For the text-containing cell, return its midpoint in [x, y] coordinate format. 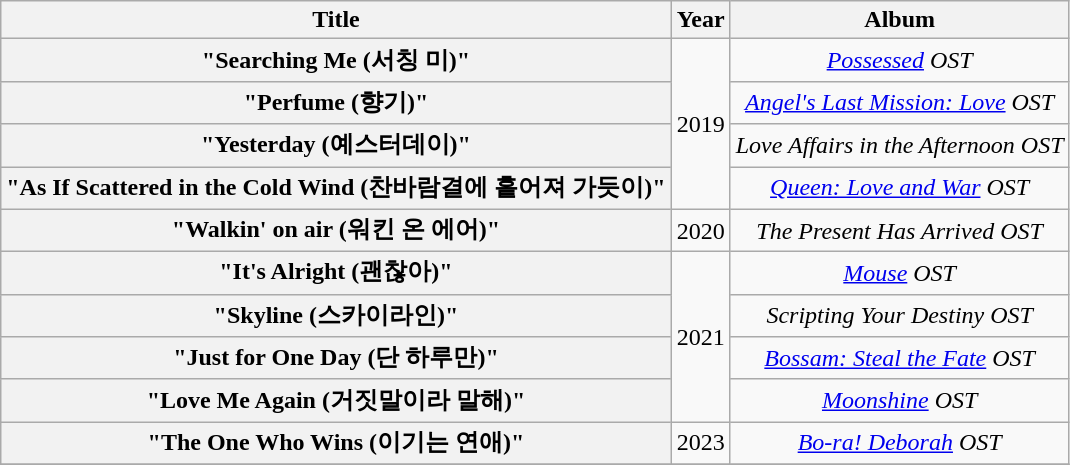
"Just for One Day (단 하루만)" [336, 358]
"The One Who Wins (이기는 연애)" [336, 444]
Bossam: Steal the Fate OST [900, 358]
"Walkin' on air (워킨 온 에어)" [336, 230]
Possessed OST [900, 60]
"It's Alright (괜찮아)" [336, 274]
Moonshine OST [900, 400]
Bo-ra! Deborah OST [900, 444]
2019 [700, 124]
"Searching Me (서칭 미)" [336, 60]
"As If Scattered in the Cold Wind (찬바람결에 흩어져 가듯이)" [336, 188]
Title [336, 20]
"Perfume (향기)" [336, 102]
Angel's Last Mission: Love OST [900, 102]
"Yesterday (예스터데이)" [336, 146]
2023 [700, 444]
The Present Has Arrived OST [900, 230]
Queen: Love and War OST [900, 188]
"Skyline (스카이라인)" [336, 316]
2020 [700, 230]
Love Affairs in the Afternoon OST [900, 146]
Scripting Your Destiny OST [900, 316]
Mouse OST [900, 274]
Album [900, 20]
"Love Me Again (거짓말이라 말해)" [336, 400]
Year [700, 20]
2021 [700, 337]
